Capture the cell that displays the provided text and extract its [X, Y] central coordinate. 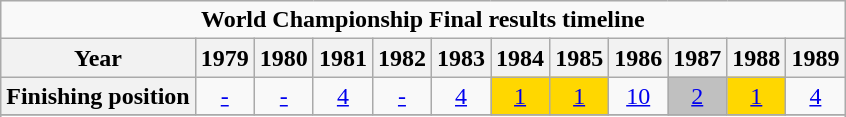
10 [638, 96]
1984 [520, 58]
1983 [460, 58]
1985 [580, 58]
World Championship Final results timeline [423, 20]
1979 [224, 58]
1987 [698, 58]
1982 [402, 58]
1981 [342, 58]
1986 [638, 58]
1980 [284, 58]
1989 [816, 58]
1988 [756, 58]
Finishing position [98, 96]
Year [98, 58]
2 [698, 96]
